Detect which cell encompasses the target text, then output its [x, y] center coordinate. 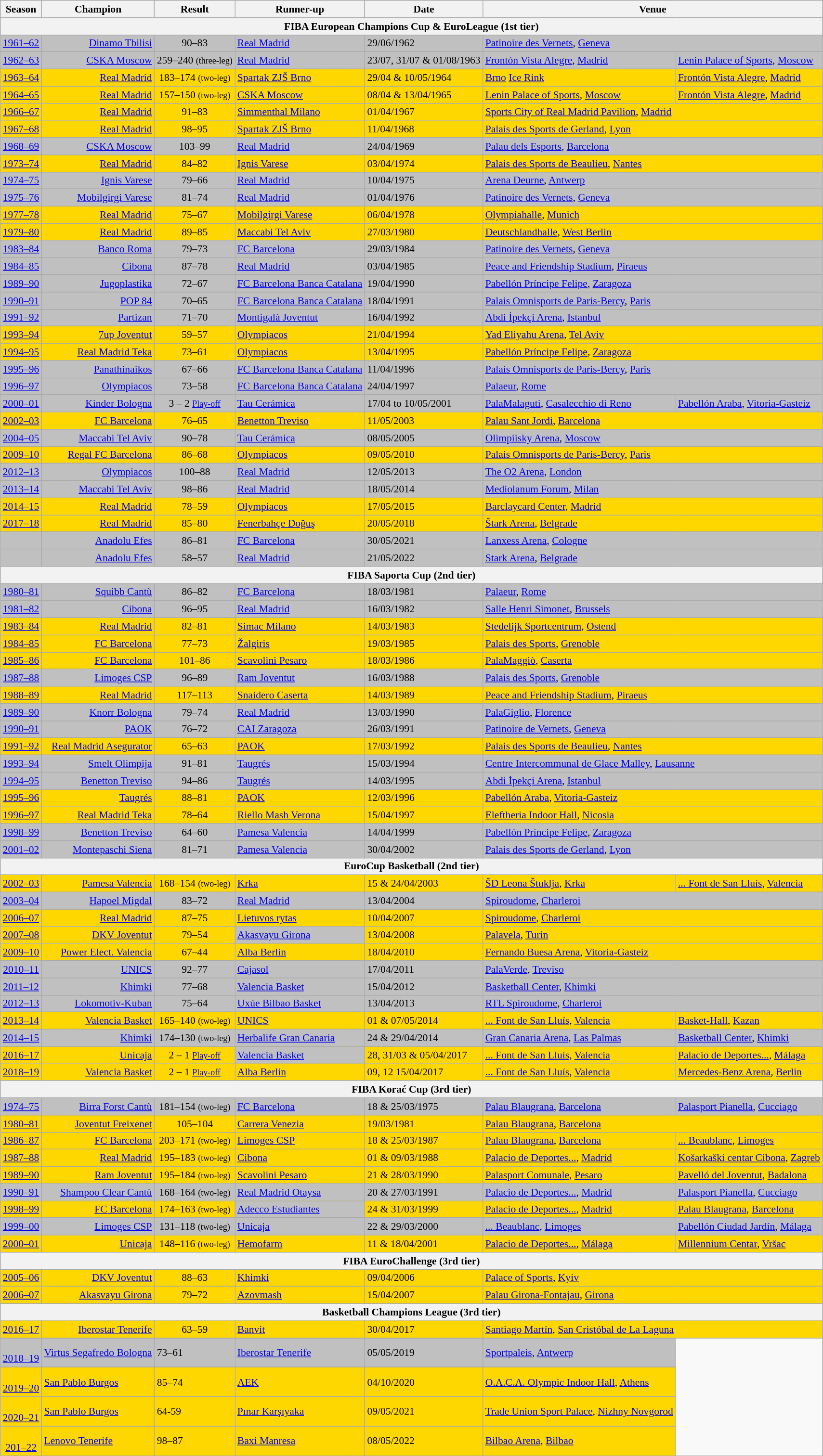
FIBA Saporta Cup (2nd tier) [411, 575]
86–81 [195, 541]
7up Joventut [98, 335]
Simac Milano [300, 627]
ŠD Leona Štuklja, Krka [579, 884]
117–113 [195, 695]
08/05/2022 [424, 1441]
Squibb Cantù [98, 592]
Result [195, 9]
1966–67 [21, 112]
87–78 [195, 267]
Venue [653, 9]
FIBA EuroChallenge (3rd tier) [411, 1261]
27/03/1980 [424, 232]
08/04 & 13/04/1965 [424, 95]
24/04/1969 [424, 146]
1962–63 [21, 61]
81–74 [195, 198]
174–130 (two-leg) [195, 1038]
01/04/1976 [424, 198]
11/04/1968 [424, 129]
Patinoire de Vernets, Geneva [653, 729]
105–104 [195, 1124]
Jugoplastika [98, 283]
Košarkaški centar Cibona, Zagreb [749, 1158]
76–72 [195, 729]
PalaMalaguti, Casalecchio di Reno [579, 404]
Banvit [300, 1329]
14/03/1989 [424, 695]
90–78 [195, 438]
23/07, 31/07 & 01/08/1963 [424, 61]
PalaMaggiò, Caserta [653, 661]
16/04/1992 [424, 318]
183–174 (two-leg) [195, 78]
82–81 [195, 627]
12/05/2013 [424, 472]
203–171 (two-leg) [195, 1141]
18 & 25/03/1975 [424, 1107]
131–118 (two-leg) [195, 1227]
1977–78 [21, 215]
81–71 [195, 850]
20/05/2018 [424, 524]
85–74 [195, 1382]
Knorr Bologna [98, 712]
13/03/1990 [424, 712]
1961–62 [21, 43]
67–44 [195, 953]
65–63 [195, 747]
2003–04 [21, 901]
90–83 [195, 43]
21/05/2022 [424, 558]
75–64 [195, 1004]
12/03/1996 [424, 798]
79–74 [195, 712]
2010–11 [21, 969]
Power Elect. Valencia [98, 953]
14/04/1999 [424, 832]
O.A.C.A. Olympic Indoor Hall, Athens [579, 1382]
Lietuvos rytas [300, 918]
Real Madrid Asegurator [98, 747]
70–65 [195, 301]
98–95 [195, 129]
64-59 [195, 1411]
75–67 [195, 215]
85–80 [195, 524]
13/04/2004 [424, 901]
92–77 [195, 969]
181–154 (two-leg) [195, 1107]
78–64 [195, 815]
168–164 (two-leg) [195, 1192]
EuroCup Basketball (2nd tier) [411, 866]
78–59 [195, 506]
09/04/2006 [424, 1278]
Lokomotiv-Kuban [98, 1004]
Santiago Martín, San Cristóbal de La Laguna [653, 1329]
195–183 (two-leg) [195, 1158]
Banco Roma [98, 249]
PalaGiglio, Florence [653, 712]
2004–05 [21, 438]
19/04/1990 [424, 283]
3 – 2 Play-off [195, 404]
77–73 [195, 644]
RTL Spiroudome, Charleroi [653, 1004]
Štark Arena, Belgrade [653, 524]
18/04/2010 [424, 953]
26/03/1991 [424, 729]
Pınar Karşıyaka [300, 1411]
1988–89 [21, 695]
83–72 [195, 901]
Uxúe Bilbao Basket [300, 1004]
201–22 [21, 1441]
05/05/2019 [424, 1353]
Arena Deurne, Antwerp [653, 180]
Palau Girona-Fontajau, Girona [653, 1295]
09/05/2021 [424, 1411]
1968–69 [21, 146]
21/04/1994 [424, 335]
67–66 [195, 369]
84–82 [195, 164]
157–150 (two-leg) [195, 95]
Lanxess Arena, Cologne [653, 541]
103–99 [195, 146]
15/04/2012 [424, 987]
98–86 [195, 490]
FIBA European Champions Cup & EuroLeague (1st tier) [411, 26]
15/03/1994 [424, 764]
98–87 [195, 1441]
Hemofarm [300, 1244]
POP 84 [98, 301]
Simmenthal Milano [300, 112]
Smelt Olimpija [98, 764]
Baxi Manresa [300, 1441]
195–184 (two-leg) [195, 1175]
Kinder Bologna [98, 404]
Date [424, 9]
16/03/1988 [424, 678]
2005–06 [21, 1278]
71–70 [195, 318]
Riello Mash Verona [300, 815]
2020–21 [21, 1411]
10/04/1975 [424, 180]
18/05/2014 [424, 490]
Season [21, 9]
18/03/1986 [424, 661]
22 & 29/03/2000 [424, 1227]
Palau dels Esports, Barcelona [653, 146]
28, 31/03 & 05/04/2017 [424, 1055]
79–72 [195, 1295]
29/04 & 10/05/1964 [424, 78]
06/04/1978 [424, 215]
AEK [300, 1382]
94–86 [195, 781]
14/03/1995 [424, 781]
01 & 07/05/2014 [424, 1021]
Palasport Comunale, Pesaro [579, 1175]
1999–00 [21, 1227]
64–60 [195, 832]
96–89 [195, 678]
Champion [98, 9]
09/05/2010 [424, 455]
17/05/2015 [424, 506]
1979–80 [21, 232]
2001–02 [21, 850]
Panathinaikos [98, 369]
1975–76 [21, 198]
86–68 [195, 455]
Real Madrid Otaysa [300, 1192]
96–95 [195, 609]
Olympiahalle, Munich [653, 215]
79–73 [195, 249]
Gran Canaria Arena, Las Palmas [579, 1038]
Basket-Hall, Kazan [749, 1021]
24/04/1997 [424, 387]
91–81 [195, 764]
Regal FC Barcelona [98, 455]
Azovmash [300, 1295]
19/03/1985 [424, 644]
Carrera Venezia [300, 1124]
1967–68 [21, 129]
Krka [300, 884]
08/05/2005 [424, 438]
Palau Sant Jordi, Barcelona [653, 421]
Montepaschi Siena [98, 850]
01 & 09/03/1988 [424, 1158]
Mercedes-Benz Arena, Berlin [749, 1072]
18 & 25/03/1987 [424, 1141]
Palace of Sports, Kyiv [653, 1278]
Runner-up [300, 9]
30/04/2017 [424, 1329]
Deutschlandhalle, West Berlin [653, 232]
24 & 29/04/2014 [424, 1038]
The O2 Arena, London [653, 472]
29/03/1984 [424, 249]
Centre Intercommunal de Glace Malley, Lausanne [653, 764]
2019–20 [21, 1382]
13/04/2008 [424, 935]
10/04/2007 [424, 918]
89–85 [195, 232]
17/04 to 10/05/2001 [424, 404]
16/03/1982 [424, 609]
Pabellón Ciudad Jardín, Málaga [749, 1227]
Barclaycard Center, Madrid [653, 506]
Salle Henri Simonet, Brussels [653, 609]
19/03/1981 [424, 1124]
04/10/2020 [424, 1382]
1964–65 [21, 95]
03/04/1974 [424, 164]
88–81 [195, 798]
24 & 31/03/1999 [424, 1210]
13/04/1995 [424, 352]
Sportpaleis, Antwerp [579, 1353]
2007–08 [21, 935]
Millennium Centar, Vršac [749, 1244]
14/03/1983 [424, 627]
Herbalife Gran Canaria [300, 1038]
PalaVerde, Treviso [653, 969]
Sports City of Real Madrid Pavilion, Madrid [653, 112]
Stark Arena, Belgrade [653, 558]
Cajasol [300, 969]
Bilbao Arena, Bilbao [579, 1441]
63–59 [195, 1329]
2011–12 [21, 987]
15/04/1997 [424, 815]
30/04/2002 [424, 850]
15/04/2007 [424, 1295]
77–68 [195, 987]
11/04/1996 [424, 369]
Fenerbahçe Doğuş [300, 524]
59–57 [195, 335]
101–86 [195, 661]
Fernando Buesa Arena, Vitoria-Gasteiz [653, 953]
Birra Forst Cantù [98, 1107]
17/03/1992 [424, 747]
Hapoel Migdal [98, 901]
91–83 [195, 112]
1981–82 [21, 609]
Lenovo Tenerife [98, 1441]
Joventut Freixenet [98, 1124]
87–75 [195, 918]
58–57 [195, 558]
1973–74 [21, 164]
73–58 [195, 387]
18/04/1991 [424, 301]
11/05/2003 [424, 421]
Dinamo Tbilisi [98, 43]
CAI Zaragoza [300, 729]
Palavela, Turin [653, 935]
13/04/2013 [424, 1004]
79–54 [195, 935]
Stedelijk Sportcentrum, Ostend [653, 627]
174–163 (two-leg) [195, 1210]
01/04/1967 [424, 112]
15 & 24/04/2003 [424, 884]
03/04/1985 [424, 267]
Pavelló del Joventut, Badalona [749, 1175]
100–88 [195, 472]
72–67 [195, 283]
09, 12 15/04/2017 [424, 1072]
Olimpiisky Arena, Moscow [653, 438]
Partizan [98, 318]
20 & 27/03/1991 [424, 1192]
148–116 (two-leg) [195, 1244]
Basketball Champions League (3rd tier) [411, 1313]
Mediolanum Forum, Milan [653, 490]
11 & 18/04/2001 [424, 1244]
30/05/2021 [424, 541]
79–66 [195, 180]
Trade Union Sport Palace, Nizhny Novgorod [579, 1411]
Snaidero Caserta [300, 695]
88–63 [195, 1278]
Brno Ice Rink [579, 78]
Žalgiris [300, 644]
Montigalà Joventut [300, 318]
86–82 [195, 592]
Virtus Segafredo Bologna [98, 1353]
165–140 (two-leg) [195, 1021]
2017–18 [21, 524]
Adecco Estudiantes [300, 1210]
1986–87 [21, 1141]
76–65 [195, 421]
FIBA Korać Cup (3rd tier) [411, 1090]
Eleftheria Indoor Hall, Nicosia [653, 815]
Shampoo Clear Cantù [98, 1192]
168–154 (two-leg) [195, 884]
18/03/1981 [424, 592]
17/04/2011 [424, 969]
21 & 28/03/1990 [424, 1175]
Yad Eliyahu Arena, Tel Aviv [653, 335]
1985–86 [21, 661]
259–240 (three-leg) [195, 61]
29/06/1962 [424, 43]
1963–64 [21, 78]
